Return the [x, y] coordinate for the center point of the cell that contains the specified text.  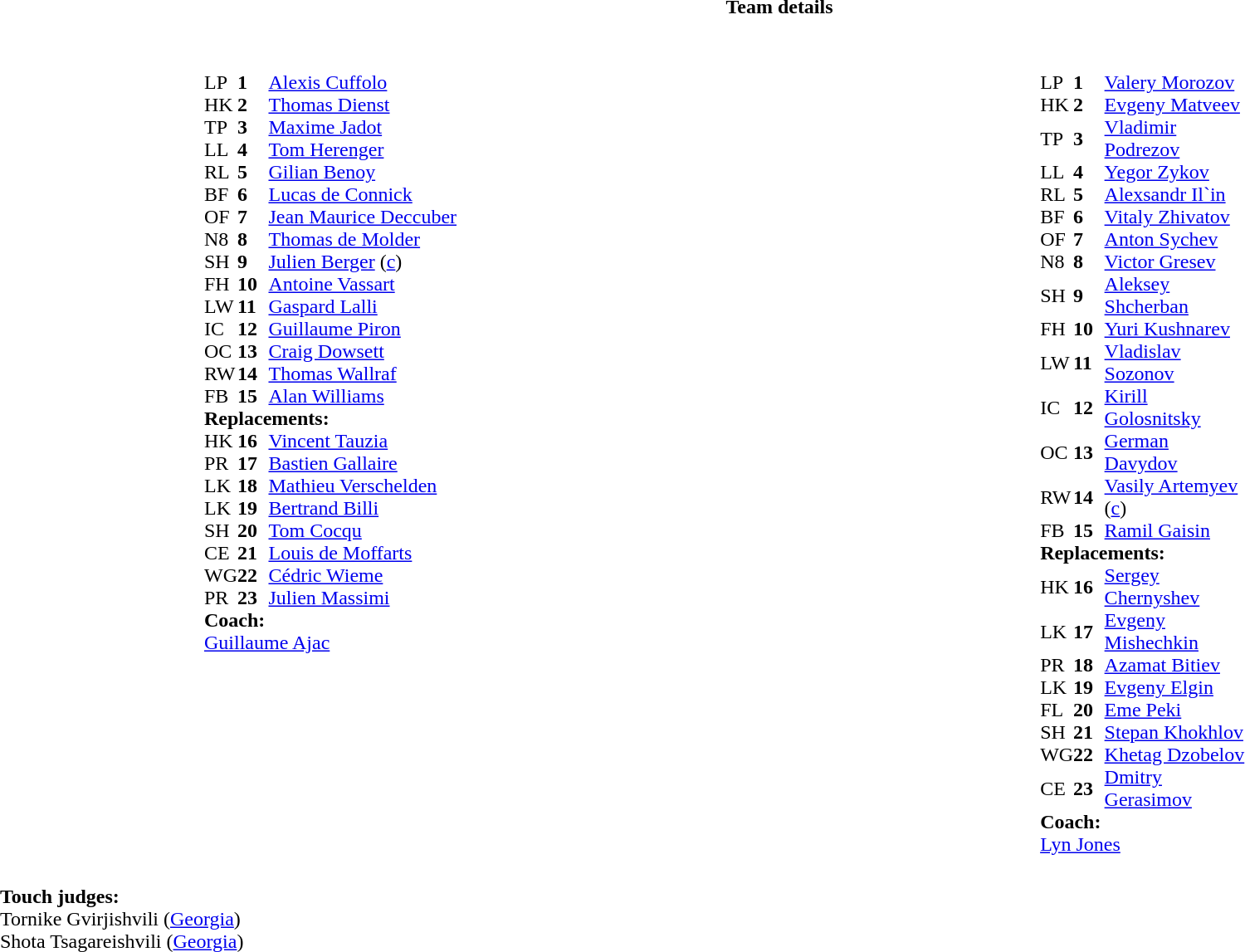
Jean Maurice Deccuber [362, 217]
Antoine Vassart [362, 284]
Lyn Jones [1142, 845]
FL [1057, 710]
Bertrand Billi [362, 508]
Thomas Wallraf [362, 373]
Guillaume Ajac [330, 642]
Thomas Dienst [362, 105]
Mathieu Verschelden [362, 486]
Tom Cocqu [362, 531]
Bastien Gallaire [362, 463]
Cédric Wieme [362, 576]
Tom Herenger [362, 149]
Alexis Cuffolo [362, 83]
Thomas de Molder [362, 239]
Lucas de Connick [362, 194]
Gilian Benoy [362, 173]
Louis de Moffarts [362, 553]
Gaspard Lalli [362, 307]
Maxime Jadot [362, 128]
Julien Massimi [362, 598]
Craig Dowsett [362, 352]
Alan Williams [362, 397]
Vincent Tauzia [362, 442]
Guillaume Piron [362, 329]
Julien Berger (c) [362, 262]
